Output the [x, y] coordinate of the center of the cell containing the given text.  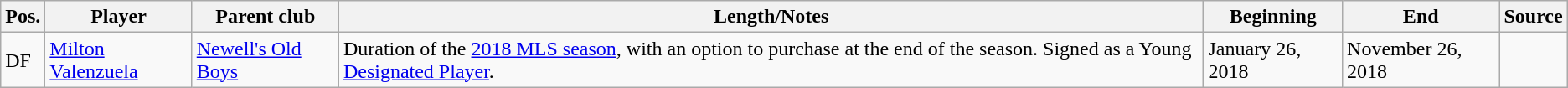
Beginning [1273, 17]
Parent club [265, 17]
Milton Valenzuela [119, 60]
Newell's Old Boys [265, 60]
DF [23, 60]
Duration of the 2018 MLS season, with an option to purchase at the end of the season. Signed as a Young Designated Player. [771, 60]
November 26, 2018 [1421, 60]
Player [119, 17]
Length/Notes [771, 17]
End [1421, 17]
Source [1533, 17]
January 26, 2018 [1273, 60]
Pos. [23, 17]
